From the cell containing the given text, extract its center point as [x, y] coordinate. 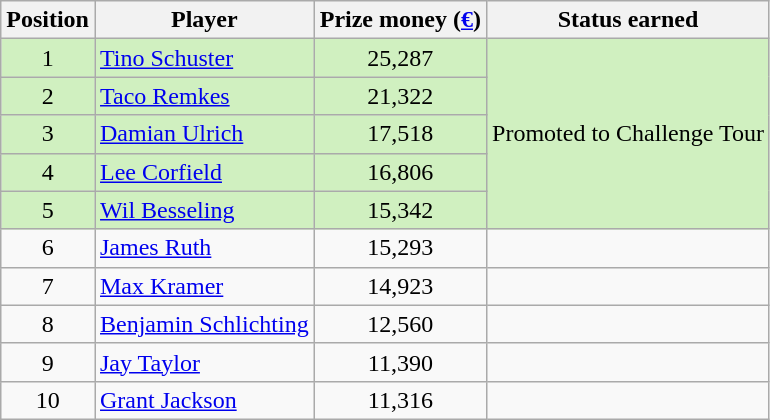
10 [48, 400]
Grant Jackson [204, 400]
Wil Besseling [204, 210]
Player [204, 20]
8 [48, 324]
Damian Ulrich [204, 134]
Position [48, 20]
James Ruth [204, 248]
25,287 [400, 58]
14,923 [400, 286]
Jay Taylor [204, 362]
Promoted to Challenge Tour [628, 134]
11,390 [400, 362]
12,560 [400, 324]
7 [48, 286]
17,518 [400, 134]
Status earned [628, 20]
15,293 [400, 248]
16,806 [400, 172]
Prize money (€) [400, 20]
Benjamin Schlichting [204, 324]
Tino Schuster [204, 58]
4 [48, 172]
Lee Corfield [204, 172]
Max Kramer [204, 286]
1 [48, 58]
2 [48, 96]
11,316 [400, 400]
9 [48, 362]
5 [48, 210]
6 [48, 248]
21,322 [400, 96]
3 [48, 134]
15,342 [400, 210]
Taco Remkes [204, 96]
